From the cell containing the given text, extract its center point as (X, Y) coordinate. 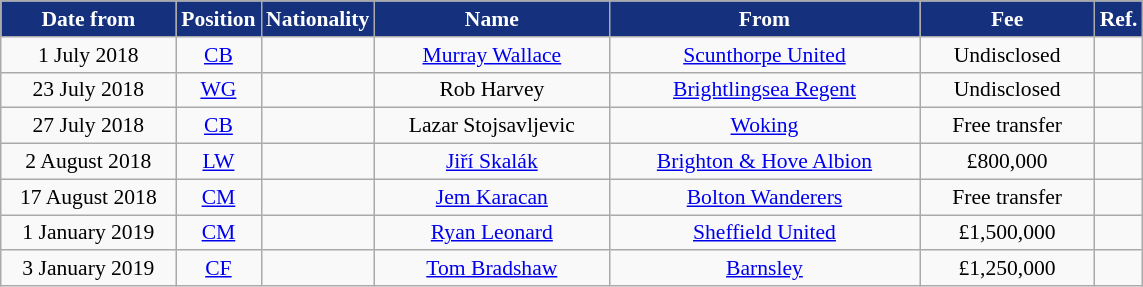
17 August 2018 (88, 197)
CF (218, 269)
LW (218, 162)
£1,250,000 (1008, 269)
Date from (88, 19)
Ref. (1119, 19)
Tom Bradshaw (492, 269)
Brighton & Hove Albion (764, 162)
From (764, 19)
£800,000 (1008, 162)
Fee (1008, 19)
Scunthorpe United (764, 55)
Rob Harvey (492, 90)
Murray Wallace (492, 55)
1 January 2019 (88, 233)
3 January 2019 (88, 269)
WG (218, 90)
Woking (764, 126)
2 August 2018 (88, 162)
Name (492, 19)
1 July 2018 (88, 55)
Sheffield United (764, 233)
23 July 2018 (88, 90)
Nationality (318, 19)
Bolton Wanderers (764, 197)
Brightlingsea Regent (764, 90)
Position (218, 19)
Lazar Stojsavljevic (492, 126)
£1,500,000 (1008, 233)
27 July 2018 (88, 126)
Jem Karacan (492, 197)
Barnsley (764, 269)
Jiří Skalák (492, 162)
Ryan Leonard (492, 233)
